From the cell containing the given text, extract its center point as [x, y] coordinate. 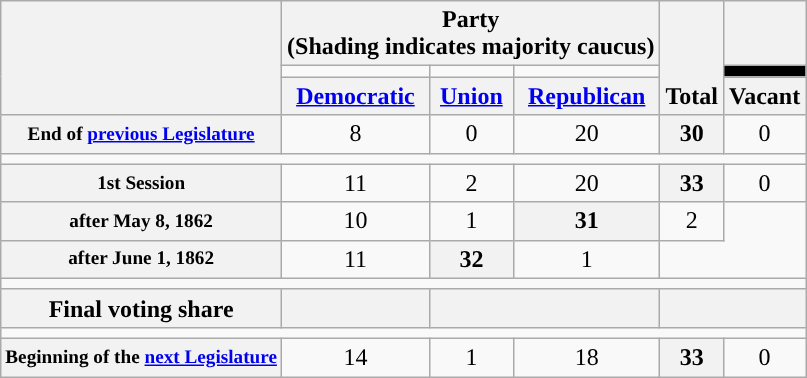
30 [692, 134]
Beginning of the next Legislature [142, 357]
Union [471, 96]
10 [356, 221]
18 [586, 357]
1st Session [142, 183]
Vacant [764, 96]
after June 1, 1862 [142, 259]
Party (Shading indicates majority caucus) [471, 34]
Republican [586, 96]
8 [356, 134]
Final voting share [142, 308]
End of previous Legislature [142, 134]
Total [692, 58]
32 [471, 259]
Democratic [356, 96]
14 [356, 357]
after May 8, 1862 [142, 221]
31 [586, 221]
